Locate the cell with the specified text and output its (x, y) center coordinate. 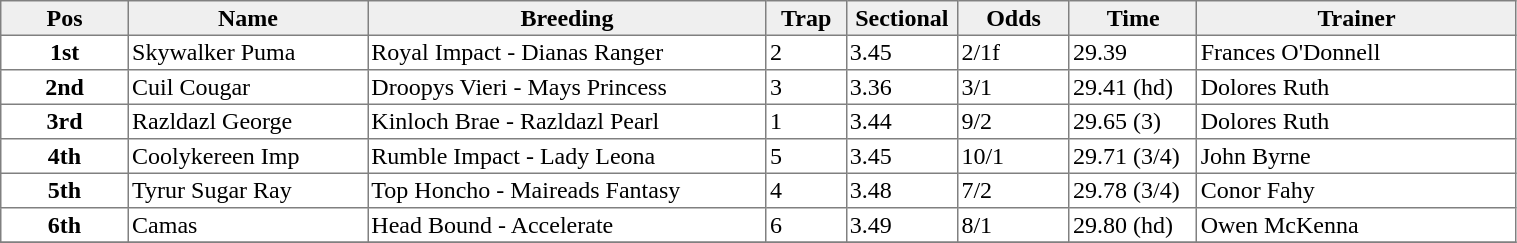
Kinloch Brae - Razldazl Pearl (568, 121)
Droopys Vieri - Mays Princess (568, 87)
2/1f (1014, 52)
3/1 (1014, 87)
3 (806, 87)
29.39 (1133, 52)
3.44 (902, 121)
5th (65, 190)
Trainer (1356, 18)
3.49 (902, 225)
29.71 (3/4) (1133, 156)
1 (806, 121)
Tyrur Sugar Ray (248, 190)
2nd (65, 87)
3rd (65, 121)
Name (248, 18)
Conor Fahy (1356, 190)
8/1 (1014, 225)
Owen McKenna (1356, 225)
Top Honcho - Maireads Fantasy (568, 190)
10/1 (1014, 156)
Frances O'Donnell (1356, 52)
Camas (248, 225)
3.36 (902, 87)
Royal Impact - Dianas Ranger (568, 52)
Rumble Impact - Lady Leona (568, 156)
29.65 (3) (1133, 121)
5 (806, 156)
6 (806, 225)
29.41 (hd) (1133, 87)
Odds (1014, 18)
4th (65, 156)
Breeding (568, 18)
9/2 (1014, 121)
Pos (65, 18)
Cuil Cougar (248, 87)
Head Bound - Accelerate (568, 225)
Trap (806, 18)
3.48 (902, 190)
1st (65, 52)
Coolykereen Imp (248, 156)
6th (65, 225)
Skywalker Puma (248, 52)
7/2 (1014, 190)
John Byrne (1356, 156)
Razldazl George (248, 121)
29.80 (hd) (1133, 225)
2 (806, 52)
29.78 (3/4) (1133, 190)
Sectional (902, 18)
Time (1133, 18)
4 (806, 190)
